Return (X, Y) of the center of cell containing provided text 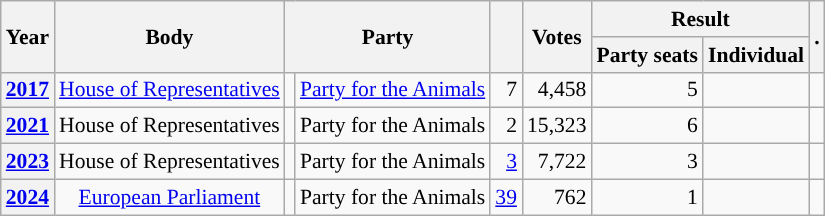
15,323 (556, 126)
. (817, 36)
2021 (28, 126)
2024 (28, 197)
2017 (28, 90)
Year (28, 36)
6 (646, 126)
Individual (756, 55)
762 (556, 197)
4,458 (556, 90)
Party (388, 36)
7,722 (556, 162)
2 (506, 126)
5 (646, 90)
1 (646, 197)
European Parliament (170, 197)
7 (506, 90)
Party seats (646, 55)
Result (700, 19)
Body (170, 36)
Votes (556, 36)
39 (506, 197)
2023 (28, 162)
